Locate the cell with the specified text and output its [X, Y] center coordinate. 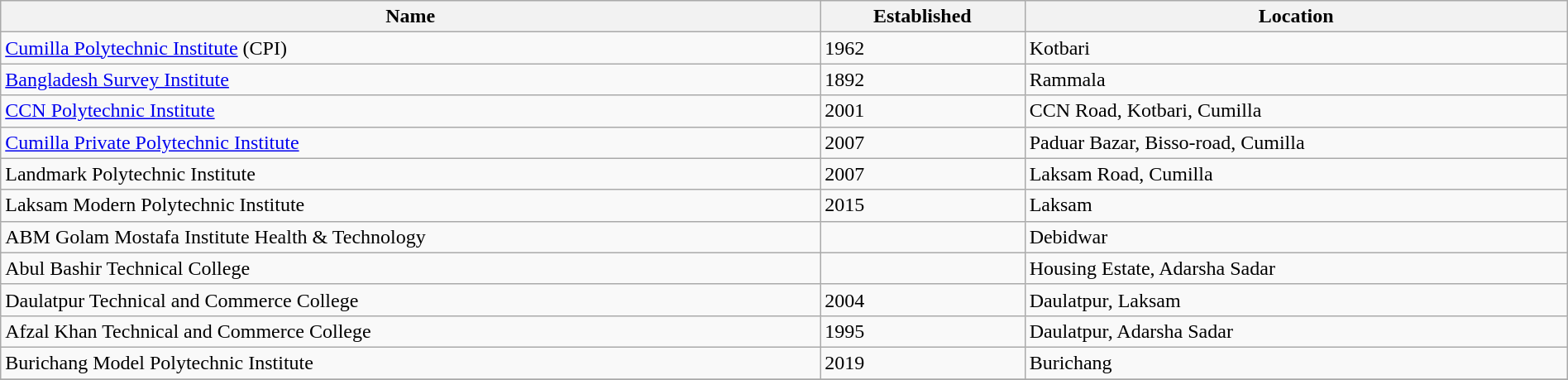
Paduar Bazar, Bisso-road, Cumilla [1296, 142]
Abul Bashir Technical College [410, 268]
Daulatpur, Adarsha Sadar [1296, 331]
2004 [923, 300]
Debidwar [1296, 237]
Bangladesh Survey Institute [410, 79]
ABM Golam Mostafa Institute Health & Technology [410, 237]
Established [923, 17]
Daulatpur Technical and Commerce College [410, 300]
Burichang Model Polytechnic Institute [410, 363]
CCN Polytechnic Institute [410, 111]
1892 [923, 79]
Daulatpur, Laksam [1296, 300]
2019 [923, 363]
Location [1296, 17]
Laksam Road, Cumilla [1296, 174]
Cumilla Private Polytechnic Institute [410, 142]
1962 [923, 48]
Burichang [1296, 363]
Rammala [1296, 79]
Housing Estate, Adarsha Sadar [1296, 268]
CCN Road, Kotbari, Cumilla [1296, 111]
Name [410, 17]
Laksam Modern Polytechnic Institute [410, 205]
Kotbari [1296, 48]
Laksam [1296, 205]
Cumilla Polytechnic Institute (CPI) [410, 48]
Landmark Polytechnic Institute [410, 174]
1995 [923, 331]
Afzal Khan Technical and Commerce College [410, 331]
2015 [923, 205]
2001 [923, 111]
